From the cell containing the given text, extract its center point as (X, Y) coordinate. 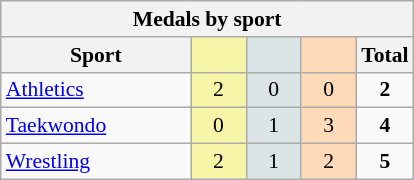
Wrestling (96, 162)
Sport (96, 55)
Medals by sport (208, 19)
5 (384, 162)
Total (384, 55)
Taekwondo (96, 126)
Athletics (96, 90)
4 (384, 126)
3 (328, 126)
